Determine the [x, y] coordinate at the center of the cell enclosing the given text.  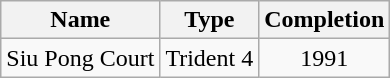
Trident 4 [210, 58]
1991 [324, 58]
Completion [324, 20]
Type [210, 20]
Name [80, 20]
Siu Pong Court [80, 58]
